Search for the cell housing the specified text and yield its (x, y) center coordinate. 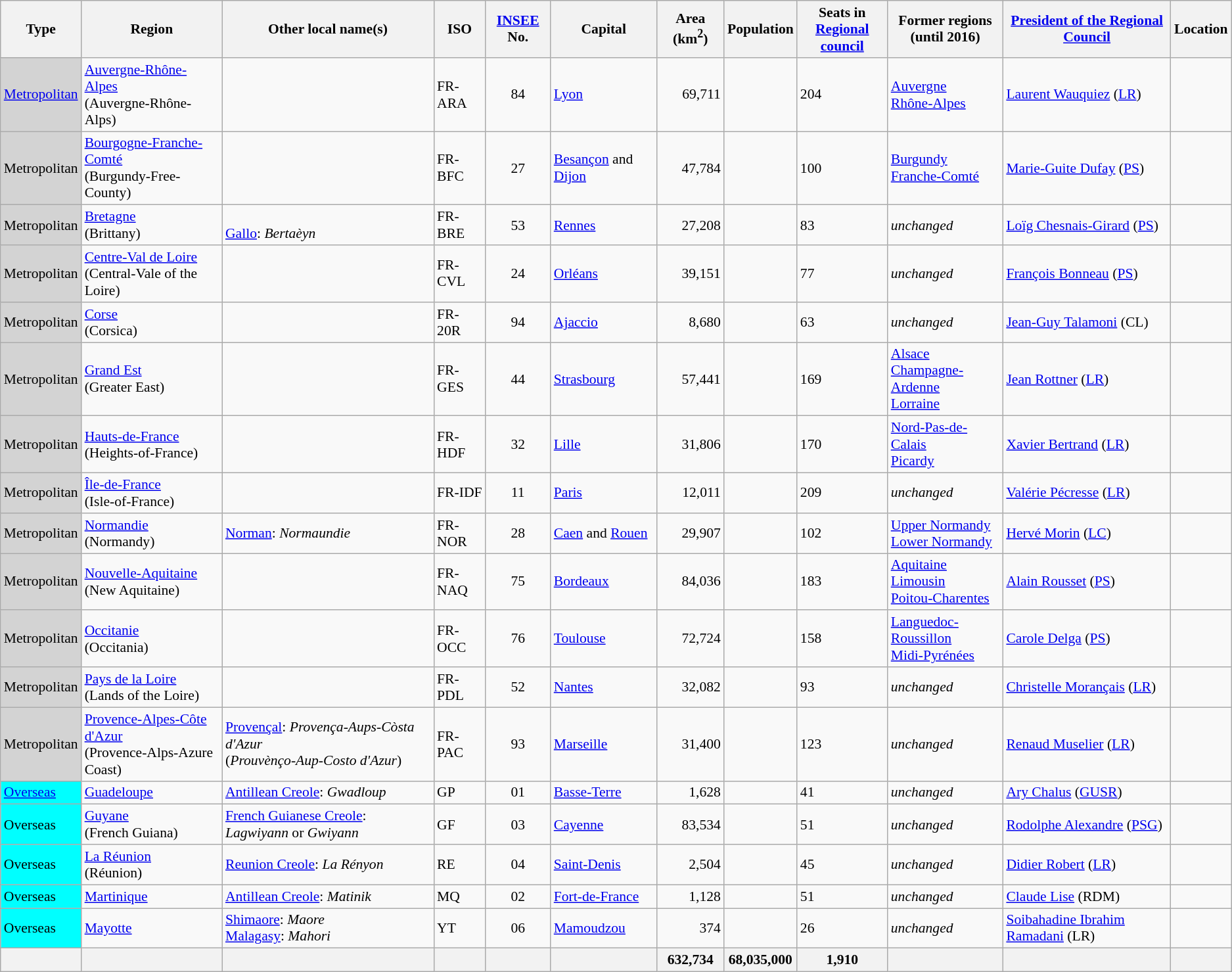
GP (460, 793)
12,011 (691, 493)
Alain Rousset (PS) (1087, 582)
Fort-de-France (604, 896)
Jean-Guy Talamoni (CL) (1087, 322)
Former regions (until 2016) (946, 29)
AuvergneRhône-Alpes (946, 95)
8,680 (691, 322)
Besançon and Dijon (604, 168)
100 (842, 168)
Renaud Muselier (LR) (1087, 744)
84 (518, 95)
32 (518, 444)
169 (842, 379)
83 (842, 225)
Shimaore: MaoreMalagasy: Mahori (328, 928)
41 (842, 793)
ISO (460, 29)
Toulouse (604, 639)
26 (842, 928)
Île-de-France(Isle-of-France) (152, 493)
Saint-Denis (604, 865)
Didier Robert (LR) (1087, 865)
Pays de la Loire(Lands of the Loire) (152, 687)
Ary Chalus (GUSR) (1087, 793)
Caen and Rouen (604, 534)
Carole Delga (PS) (1087, 639)
32,082 (691, 687)
632,734 (691, 960)
Strasbourg (604, 379)
Occitanie(Occitania) (152, 639)
FR-GES (460, 379)
President of the Regional Council (1087, 29)
Guadeloupe (152, 793)
77 (842, 273)
04 (518, 865)
FR-BFC (460, 168)
76 (518, 639)
BurgundyFranche-Comté (946, 168)
Nouvelle-Aquitaine(New Aquitaine) (152, 582)
FR-OCC (460, 639)
47,784 (691, 168)
53 (518, 225)
Corse(Corsica) (152, 322)
Soibahadine Ibrahim Ramadani (LR) (1087, 928)
Type (41, 29)
RE (460, 865)
Orléans (604, 273)
Grand Est(Greater East) (152, 379)
1,910 (842, 960)
02 (518, 896)
French Guianese Creole: Lagwiyann or Gwiyann (328, 824)
Marie-Guite Dufay (PS) (1087, 168)
Loïg Chesnais-Girard (PS) (1087, 225)
27,208 (691, 225)
Nantes (604, 687)
45 (842, 865)
11 (518, 493)
Area (km2) (691, 29)
Jean Rottner (LR) (1087, 379)
102 (842, 534)
La Réunion(Réunion) (152, 865)
Bourgogne-Franche-Comté(Burgundy-Free-County) (152, 168)
84,036 (691, 582)
72,724 (691, 639)
Norman: Normaundie (328, 534)
31,806 (691, 444)
Reunion Creole: La Rényon (328, 865)
Population (761, 29)
Antillean Creole: Gwadloup (328, 793)
Centre-Val de Loire(Central-Vale of the Loire) (152, 273)
Lyon (604, 95)
24 (518, 273)
01 (518, 793)
FR-20R (460, 322)
Cayenne (604, 824)
Paris (604, 493)
INSEE No. (518, 29)
68,035,000 (761, 960)
123 (842, 744)
Rodolphe Alexandre (PSG) (1087, 824)
29,907 (691, 534)
FR-NAQ (460, 582)
Bretagne(Brittany) (152, 225)
Marseille (604, 744)
Gallo: Bertaèyn (328, 225)
FR-PAC (460, 744)
Bordeaux (604, 582)
Provence-Alpes-Côte d'Azur(Provence-Alps-Azure Coast) (152, 744)
FR-ARA (460, 95)
AquitaineLimousinPoitou-Charentes (946, 582)
Basse-Terre (604, 793)
FR-IDF (460, 493)
FR-HDF (460, 444)
Upper NormandyLower Normandy (946, 534)
Location (1201, 29)
Nord-Pas-de-CalaisPicardy (946, 444)
Provençal: Provença-Aups-Còsta d'Azur(Prouvènço-Aup-Costo d'Azur) (328, 744)
Antillean Creole: Matinik (328, 896)
AlsaceChampagne-ArdenneLorraine (946, 379)
Christelle Morançais (LR) (1087, 687)
Valérie Pécresse (LR) (1087, 493)
YT (460, 928)
FR-BRE (460, 225)
FR-PDL (460, 687)
57,441 (691, 379)
83,534 (691, 824)
28 (518, 534)
Mayotte (152, 928)
Auvergne-Rhône-Alpes(Auvergne-Rhône-Alps) (152, 95)
Region (152, 29)
Lille (604, 444)
183 (842, 582)
FR-NOR (460, 534)
Hauts-de-France(Heights-of-France) (152, 444)
Ajaccio (604, 322)
06 (518, 928)
374 (691, 928)
Normandie(Normandy) (152, 534)
Languedoc-RoussillonMidi-Pyrénées (946, 639)
170 (842, 444)
27 (518, 168)
1,128 (691, 896)
39,151 (691, 273)
44 (518, 379)
63 (842, 322)
Mamoudzou (604, 928)
03 (518, 824)
204 (842, 95)
2,504 (691, 865)
Hervé Morin (LC) (1087, 534)
69,711 (691, 95)
1,628 (691, 793)
François Bonneau (PS) (1087, 273)
FR-CVL (460, 273)
Guyane(French Guiana) (152, 824)
Capital (604, 29)
52 (518, 687)
Xavier Bertrand (LR) (1087, 444)
75 (518, 582)
MQ (460, 896)
Rennes (604, 225)
Claude Lise (RDM) (1087, 896)
94 (518, 322)
31,400 (691, 744)
209 (842, 493)
Martinique (152, 896)
Seats in Regional council (842, 29)
Laurent Wauquiez (LR) (1087, 95)
Other local name(s) (328, 29)
GF (460, 824)
158 (842, 639)
